Return [x, y] of the center of cell containing provided text 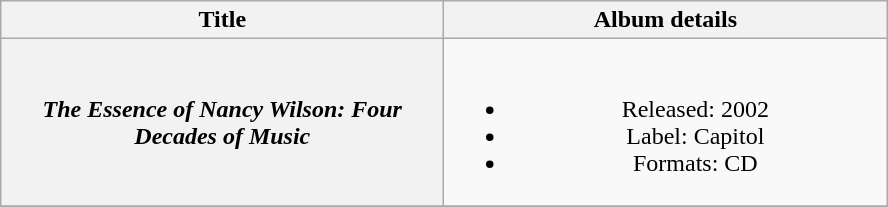
The Essence of Nancy Wilson: Four Decades of Music [222, 122]
Album details [666, 20]
Released: 2002Label: CapitolFormats: CD [666, 122]
Title [222, 20]
